Output the (X, Y) coordinate of the center of the cell containing the given text.  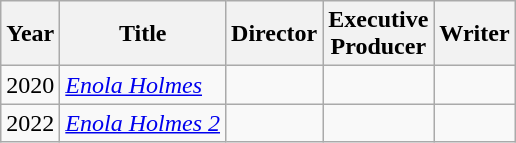
Enola Holmes 2 (143, 123)
Year (30, 34)
Writer (474, 34)
2022 (30, 123)
Director (274, 34)
Enola Holmes (143, 85)
Title (143, 34)
ExecutiveProducer (378, 34)
2020 (30, 85)
